Provide the [X, Y] coordinate of the cell's center where the given text is located.  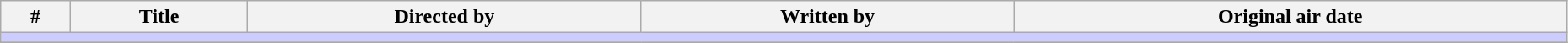
Title [159, 17]
Written by [827, 17]
Directed by [445, 17]
Original air date [1291, 17]
# [35, 17]
